Determine the [x, y] coordinate at the center of the cell enclosing the given text.  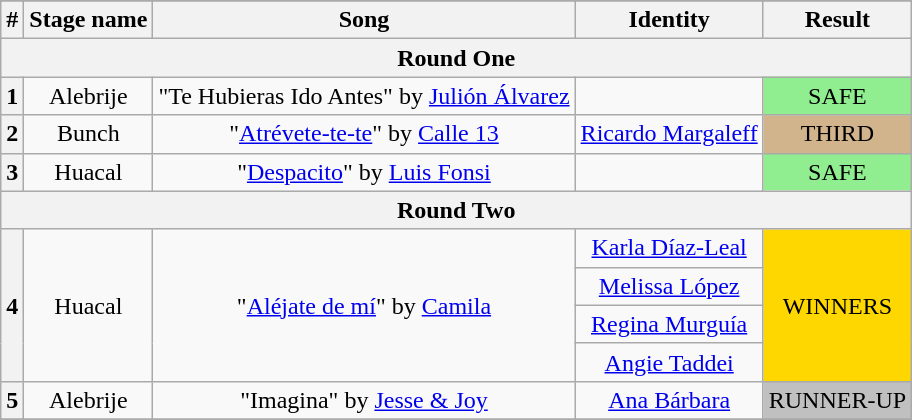
2 [12, 134]
4 [12, 305]
Round One [456, 58]
"Te Hubieras Ido Antes" by Julión Álvarez [364, 96]
RUNNER-UP [837, 400]
THIRD [837, 134]
Stage name [88, 20]
"Imagina" by Jesse & Joy [364, 400]
5 [12, 400]
"Aléjate de mí" by Camila [364, 305]
Song [364, 20]
Result [837, 20]
1 [12, 96]
# [12, 20]
Regina Murguía [669, 324]
Round Two [456, 210]
Ana Bárbara [669, 400]
Bunch [88, 134]
Identity [669, 20]
"Atrévete-te-te" by Calle 13 [364, 134]
Ricardo Margaleff [669, 134]
WINNERS [837, 305]
Karla Díaz-Leal [669, 248]
"Despacito" by Luis Fonsi [364, 172]
Angie Taddei [669, 362]
3 [12, 172]
Melissa López [669, 286]
